Return the [X, Y] coordinate for the center point of the cell that contains the specified text.  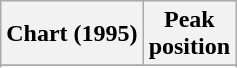
Peakposition [189, 34]
Chart (1995) [72, 34]
